Search for the cell housing the specified text and yield its [x, y] center coordinate. 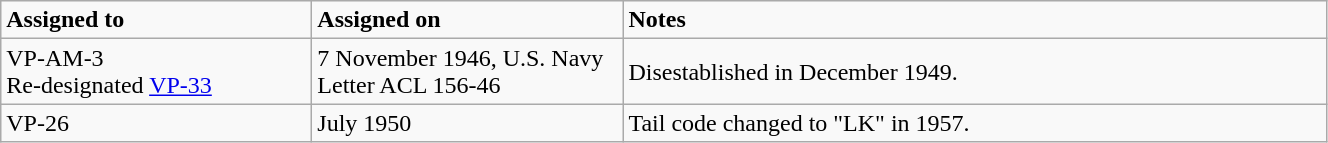
Notes [975, 20]
Assigned to [156, 20]
July 1950 [468, 123]
Assigned on [468, 20]
Disestablished in December 1949. [975, 72]
7 November 1946, U.S. Navy Letter ACL 156-46 [468, 72]
Tail code changed to "LK" in 1957. [975, 123]
VP-26 [156, 123]
VP-AM-3Re-designated VP-33 [156, 72]
